Scan for the cell matching the given text and deliver its [x, y] coordinate at center. 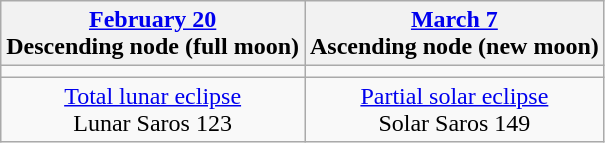
February 20Descending node (full moon) [153, 34]
Partial solar eclipseSolar Saros 149 [454, 110]
Total lunar eclipseLunar Saros 123 [153, 110]
March 7Ascending node (new moon) [454, 34]
